Search for the cell housing the specified text and yield its (X, Y) center coordinate. 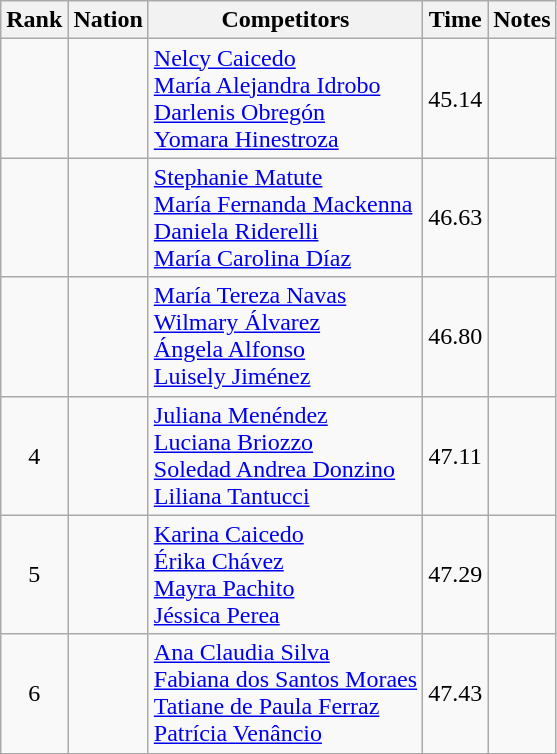
Juliana MenéndezLuciana BriozzoSoledad Andrea DonzinoLiliana Tantucci (285, 456)
47.29 (456, 574)
Ana Claudia SilvaFabiana dos Santos MoraesTatiane de Paula FerrazPatrícia Venâncio (285, 694)
47.11 (456, 456)
47.43 (456, 694)
45.14 (456, 98)
Notes (522, 20)
6 (34, 694)
46.80 (456, 336)
46.63 (456, 218)
5 (34, 574)
Time (456, 20)
Rank (34, 20)
María Tereza NavasWilmary ÁlvarezÁngela AlfonsoLuisely Jiménez (285, 336)
Stephanie MatuteMaría Fernanda MackennaDaniela RiderelliMaría Carolina Díaz (285, 218)
Nelcy CaicedoMaría Alejandra IdroboDarlenis ObregónYomara Hinestroza (285, 98)
4 (34, 456)
Nation (108, 20)
Karina CaicedoÉrika ChávezMayra PachitoJéssica Perea (285, 574)
Competitors (285, 20)
